For the text-containing cell, return its midpoint in [x, y] coordinate format. 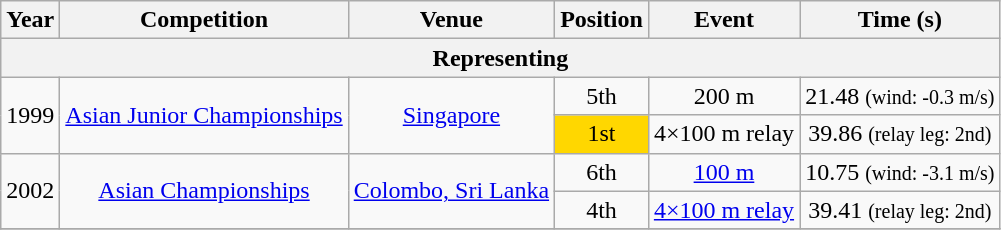
39.41 (relay leg: 2nd) [900, 210]
10.75 (wind: -3.1 m/s) [900, 172]
6th [602, 172]
2002 [30, 191]
5th [602, 96]
Venue [451, 20]
Colombo, Sri Lanka [451, 191]
Representing [500, 58]
Asian Championships [204, 191]
1999 [30, 115]
21.48 (wind: -0.3 m/s) [900, 96]
Event [724, 20]
Singapore [451, 115]
100 m [724, 172]
1st [602, 134]
39.86 (relay leg: 2nd) [900, 134]
4th [602, 210]
200 m [724, 96]
Competition [204, 20]
Position [602, 20]
Asian Junior Championships [204, 115]
Year [30, 20]
Time (s) [900, 20]
